From the cell containing the given text, extract its center point as [X, Y] coordinate. 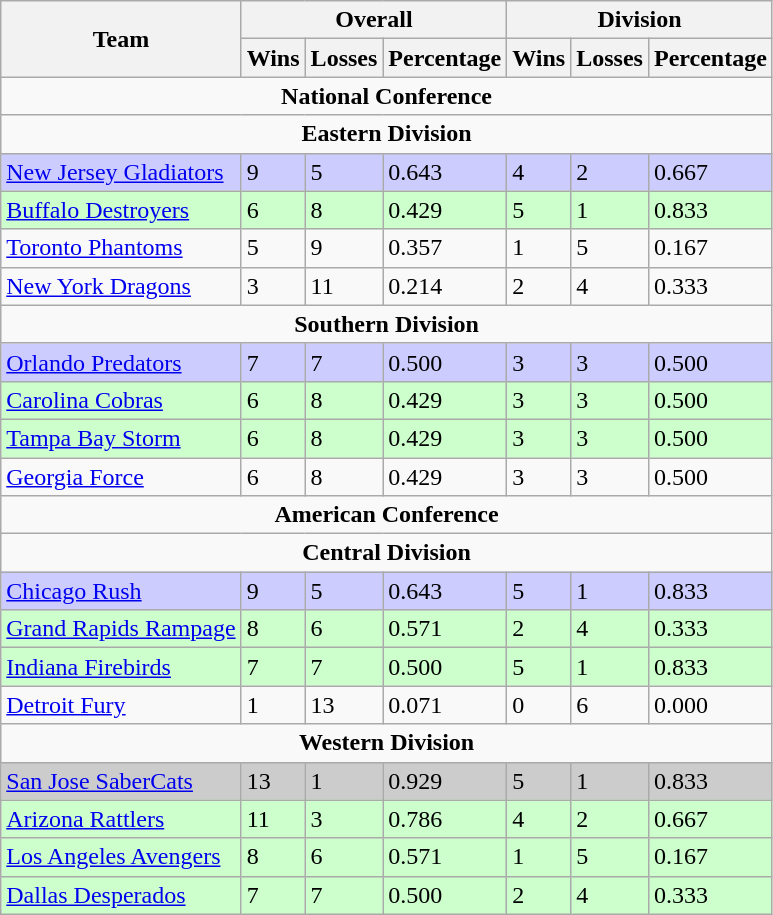
Southern Division [387, 324]
0.357 [445, 248]
New York Dragons [121, 286]
Eastern Division [387, 134]
Arizona Rattlers [121, 819]
San Jose SaberCats [121, 781]
Division [640, 20]
0.071 [445, 705]
Western Division [387, 743]
Team [121, 39]
Indiana Firebirds [121, 667]
Central Division [387, 553]
New Jersey Gladiators [121, 172]
Los Angeles Avengers [121, 857]
Dallas Desperados [121, 895]
Chicago Rush [121, 591]
Toronto Phantoms [121, 248]
Overall [374, 20]
Detroit Fury [121, 705]
0.000 [710, 705]
Georgia Force [121, 477]
0.214 [445, 286]
0.929 [445, 781]
Buffalo Destroyers [121, 210]
Grand Rapids Rampage [121, 629]
National Conference [387, 96]
0 [539, 705]
Carolina Cobras [121, 400]
Tampa Bay Storm [121, 438]
Orlando Predators [121, 362]
0.786 [445, 819]
American Conference [387, 515]
